Pinpoint the cell where the given text exists, returning its [X, Y] midpoint coordinate. 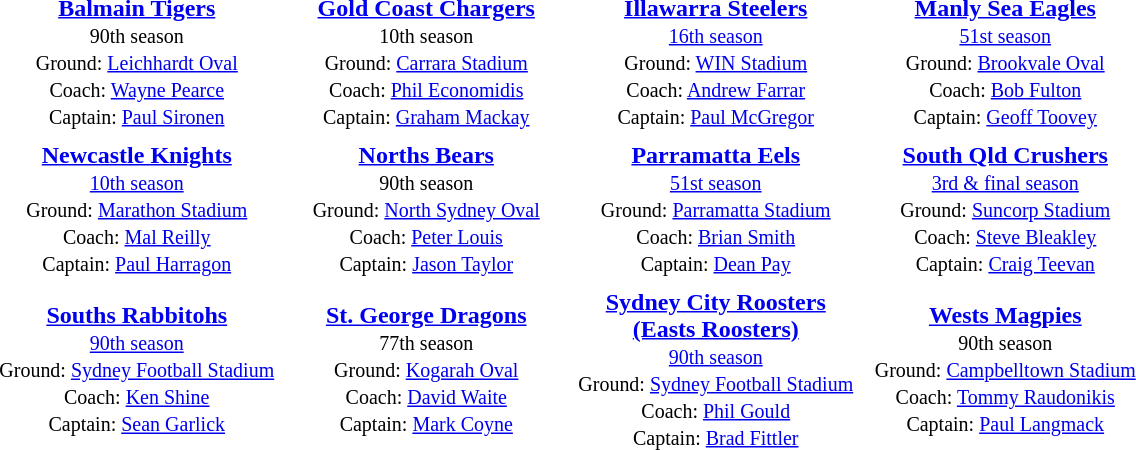
Norths Bears90th seasonGround: North Sydney Oval Coach: Peter LouisCaptain: Jason Taylor [426, 209]
Parramatta Eels51st seasonGround: Parramatta Stadium Coach: Brian SmithCaptain: Dean Pay [715, 209]
